Extract the (x, y) coordinate from the center of the cell holding the provided text.  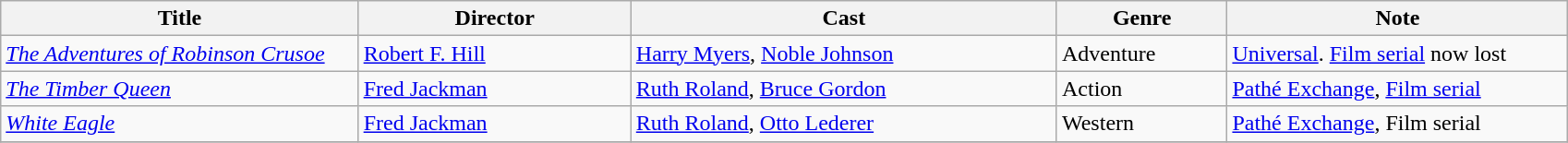
Action (1141, 89)
Harry Myers, Noble Johnson (844, 54)
White Eagle (179, 124)
Title (179, 18)
Universal. Film serial now lost (1398, 54)
Note (1398, 18)
Adventure (1141, 54)
The Timber Queen (179, 89)
The Adventures of Robinson Crusoe (179, 54)
Western (1141, 124)
Director (495, 18)
Robert F. Hill (495, 54)
Genre (1141, 18)
Ruth Roland, Otto Lederer (844, 124)
Ruth Roland, Bruce Gordon (844, 89)
Cast (844, 18)
